Determine the (x, y) coordinate at the center of the cell enclosing the given text.  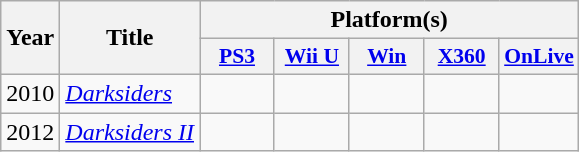
2012 (30, 131)
Darksiders II (130, 131)
PS3 (238, 57)
Title (130, 38)
Year (30, 38)
Darksiders (130, 93)
Wii U (312, 57)
Win (386, 57)
X360 (462, 57)
Platform(s) (390, 20)
2010 (30, 93)
OnLive (539, 57)
